Find where the given text appears and provide that cell's center as [X, Y] coordinate. 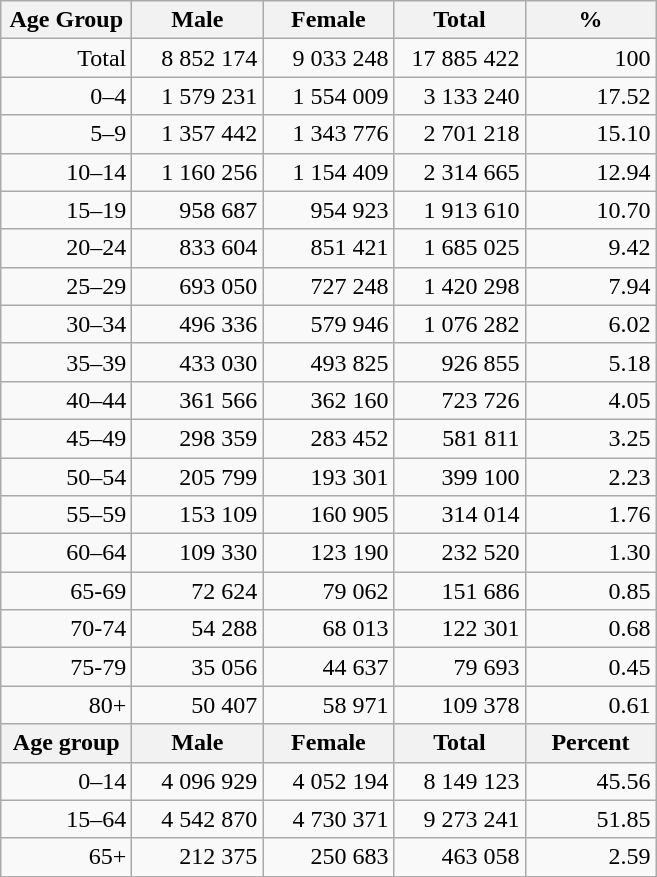
4 052 194 [328, 781]
2 314 665 [460, 172]
8 149 123 [460, 781]
1 579 231 [198, 96]
0–14 [66, 781]
9.42 [590, 248]
361 566 [198, 400]
581 811 [460, 438]
193 301 [328, 477]
160 905 [328, 515]
109 330 [198, 553]
3.25 [590, 438]
68 013 [328, 629]
250 683 [328, 857]
80+ [66, 705]
4 542 870 [198, 819]
58 971 [328, 705]
1.30 [590, 553]
55–59 [66, 515]
851 421 [328, 248]
727 248 [328, 286]
399 100 [460, 477]
9 033 248 [328, 58]
7.94 [590, 286]
5.18 [590, 362]
0.68 [590, 629]
493 825 [328, 362]
693 050 [198, 286]
1.76 [590, 515]
45.56 [590, 781]
122 301 [460, 629]
51.85 [590, 819]
926 855 [460, 362]
0.61 [590, 705]
2.23 [590, 477]
25–29 [66, 286]
54 288 [198, 629]
1 554 009 [328, 96]
15–19 [66, 210]
1 357 442 [198, 134]
151 686 [460, 591]
205 799 [198, 477]
75-79 [66, 667]
50–54 [66, 477]
8 852 174 [198, 58]
496 336 [198, 324]
298 359 [198, 438]
Age group [66, 743]
40–44 [66, 400]
212 375 [198, 857]
109 378 [460, 705]
958 687 [198, 210]
433 030 [198, 362]
4.05 [590, 400]
79 693 [460, 667]
12.94 [590, 172]
72 624 [198, 591]
723 726 [460, 400]
463 058 [460, 857]
30–34 [66, 324]
0.45 [590, 667]
45–49 [66, 438]
833 604 [198, 248]
1 154 409 [328, 172]
65+ [66, 857]
17.52 [590, 96]
15.10 [590, 134]
35–39 [66, 362]
35 056 [198, 667]
5–9 [66, 134]
10.70 [590, 210]
0.85 [590, 591]
70-74 [66, 629]
283 452 [328, 438]
10–14 [66, 172]
Age Group [66, 20]
50 407 [198, 705]
44 637 [328, 667]
79 062 [328, 591]
362 160 [328, 400]
4 730 371 [328, 819]
1 685 025 [460, 248]
Percent [590, 743]
232 520 [460, 553]
0–4 [66, 96]
60–64 [66, 553]
3 133 240 [460, 96]
1 343 776 [328, 134]
1 420 298 [460, 286]
4 096 929 [198, 781]
20–24 [66, 248]
954 923 [328, 210]
17 885 422 [460, 58]
6.02 [590, 324]
1 913 610 [460, 210]
1 160 256 [198, 172]
100 [590, 58]
579 946 [328, 324]
1 076 282 [460, 324]
2.59 [590, 857]
% [590, 20]
314 014 [460, 515]
9 273 241 [460, 819]
123 190 [328, 553]
153 109 [198, 515]
65-69 [66, 591]
15–64 [66, 819]
2 701 218 [460, 134]
